Find where the given text appears and provide that cell's center as [x, y] coordinate. 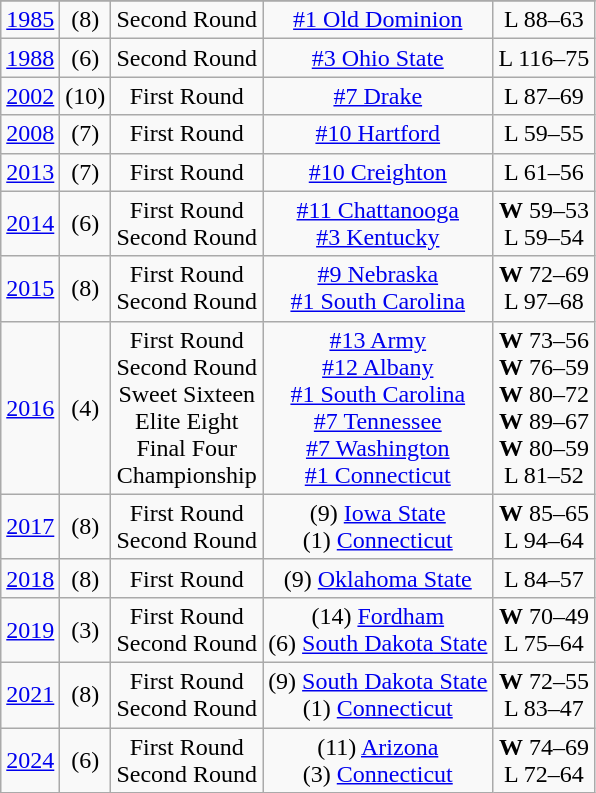
#3 Ohio State [378, 58]
(11) Arizona(3) Connecticut [378, 760]
#9 Nebraska#1 South Carolina [378, 288]
2018 [30, 578]
First RoundSecond RoundSweet SixteenElite EightFinal FourChampionship [187, 408]
2024 [30, 760]
(9) Iowa State(1) Connecticut [378, 526]
#7 Drake [378, 96]
L 87–69 [544, 96]
L 88–63 [544, 20]
L 116–75 [544, 58]
2017 [30, 526]
#13 Army#12 Albany#1 South Carolina#7 Tennessee#7 Washington#1 Connecticut [378, 408]
(14) Fordham(6) South Dakota State [378, 630]
(4) [86, 408]
#10 Creighton [378, 172]
2013 [30, 172]
W 59–53L 59–54 [544, 224]
2019 [30, 630]
#1 Old Dominion [378, 20]
L 59–55 [544, 134]
(9) Oklahoma State [378, 578]
2021 [30, 694]
(10) [86, 96]
W 74–69L 72–64 [544, 760]
2015 [30, 288]
W 72–69L 97–68 [544, 288]
2002 [30, 96]
#11 Chattanooga#3 Kentucky [378, 224]
2014 [30, 224]
2008 [30, 134]
W 73–56W 76–59W 80–72W 89–67W 80–59L 81–52 [544, 408]
1985 [30, 20]
W 85–65L 94–64 [544, 526]
(3) [86, 630]
(9) South Dakota State(1) Connecticut [378, 694]
#10 Hartford [378, 134]
L 61–56 [544, 172]
L 84–57 [544, 578]
1988 [30, 58]
W 70–49L 75–64 [544, 630]
W 72–55L 83–47 [544, 694]
2016 [30, 408]
